Detect which cell encompasses the target text, then output its (x, y) center coordinate. 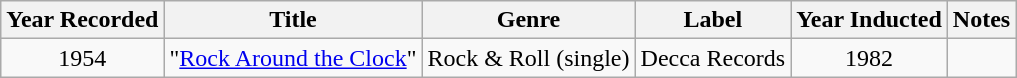
Year Recorded (82, 20)
Notes (981, 20)
1954 (82, 58)
1982 (870, 58)
Genre (528, 20)
"Rock Around the Clock" (293, 58)
Title (293, 20)
Decca Records (713, 58)
Year Inducted (870, 20)
Label (713, 20)
Rock & Roll (single) (528, 58)
